Scan for the cell matching the given text and deliver its [x, y] coordinate at center. 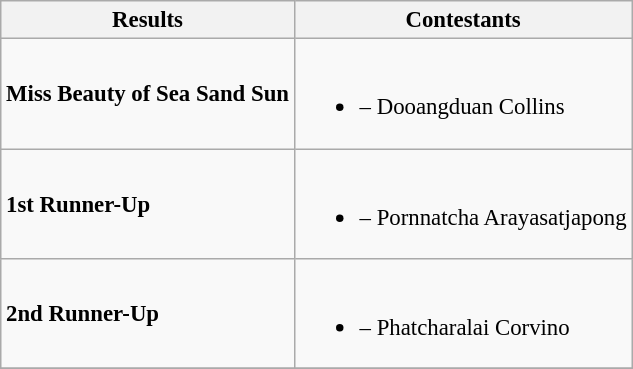
1st Runner-Up [148, 204]
2nd Runner-Up [148, 314]
Miss Beauty of Sea Sand Sun [148, 94]
– Pornnatcha Arayasatjapong [463, 204]
Contestants [463, 20]
– Dooangduan Collins [463, 94]
Results [148, 20]
– Phatcharalai Corvino [463, 314]
